Detect which cell encompasses the target text, then output its [x, y] center coordinate. 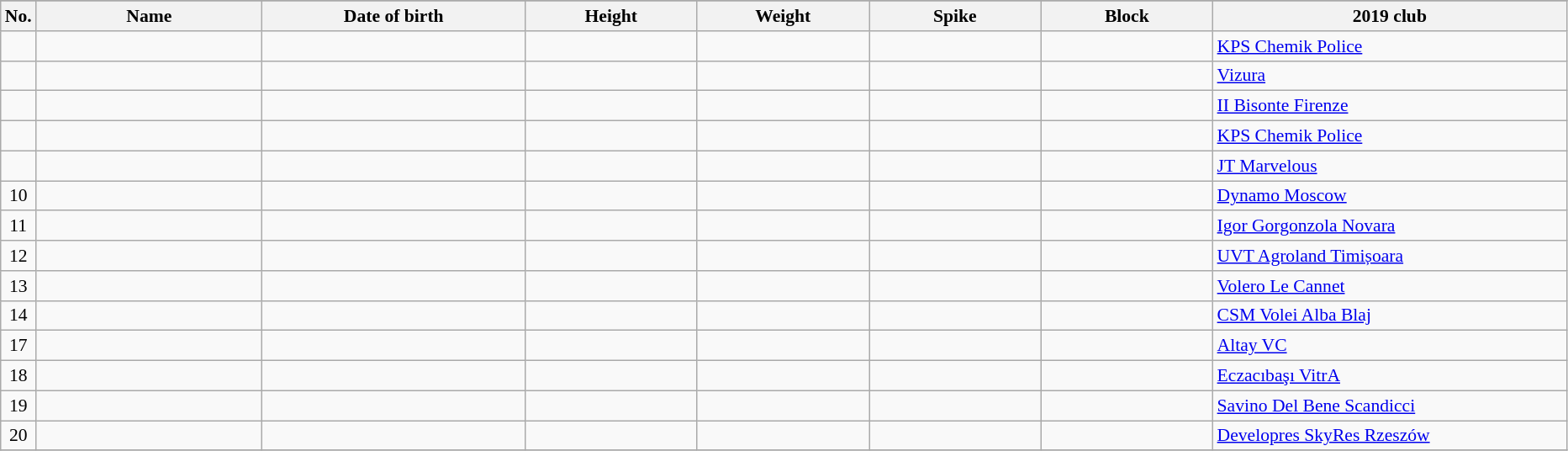
12 [18, 256]
Weight [784, 16]
Name [150, 16]
Eczacıbaşı VitrA [1391, 376]
Height [610, 16]
11 [18, 226]
CSM Volei Alba Blaj [1391, 316]
Savino Del Bene Scandicci [1391, 406]
Vizura [1391, 76]
18 [18, 376]
Date of birth [393, 16]
Igor Gorgonzola Novara [1391, 226]
19 [18, 406]
20 [18, 436]
Block [1127, 16]
II Bisonte Firenze [1391, 106]
14 [18, 316]
10 [18, 196]
Spike [955, 16]
Volero Le Cannet [1391, 286]
UVT Agroland Timișoara [1391, 256]
2019 club [1391, 16]
No. [18, 16]
JT Marvelous [1391, 166]
13 [18, 286]
Altay VC [1391, 346]
Developres SkyRes Rzeszów [1391, 436]
17 [18, 346]
Dynamo Moscow [1391, 196]
